From the cell containing the given text, extract its center point as (x, y) coordinate. 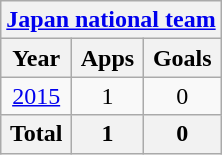
Japan national team (111, 20)
Total (36, 134)
Apps (108, 58)
Goals (182, 58)
2015 (36, 96)
Year (36, 58)
